Locate the cell with the specified text and output its (X, Y) center coordinate. 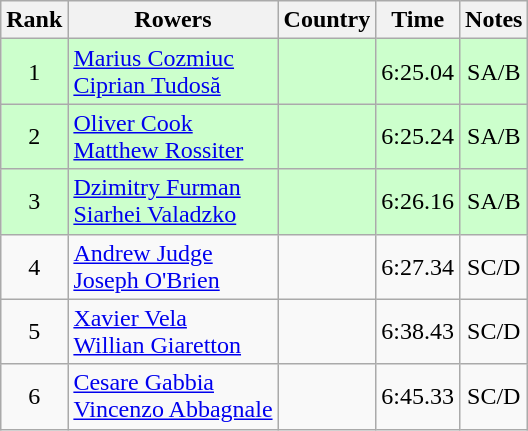
Time (418, 20)
6:27.34 (418, 266)
3 (34, 202)
Notes (494, 20)
Oliver CookMatthew Rossiter (173, 136)
6:38.43 (418, 332)
Country (327, 20)
Dzimitry FurmanSiarhei Valadzko (173, 202)
Rank (34, 20)
6:26.16 (418, 202)
Marius CozmiucCiprian Tudosă (173, 72)
6:25.24 (418, 136)
6 (34, 396)
2 (34, 136)
5 (34, 332)
Cesare GabbiaVincenzo Abbagnale (173, 396)
1 (34, 72)
4 (34, 266)
Andrew JudgeJoseph O'Brien (173, 266)
Xavier VelaWillian Giaretton (173, 332)
6:25.04 (418, 72)
Rowers (173, 20)
6:45.33 (418, 396)
